Return [x, y] of the center of cell containing provided text 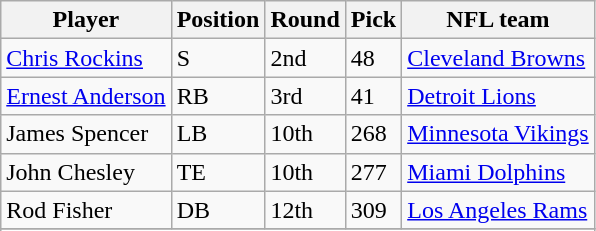
309 [373, 210]
2nd [305, 58]
Detroit Lions [498, 96]
Pick [373, 20]
Chris Rockins [86, 58]
Ernest Anderson [86, 96]
277 [373, 172]
Minnesota Vikings [498, 134]
Cleveland Browns [498, 58]
12th [305, 210]
DB [218, 210]
TE [218, 172]
S [218, 58]
RB [218, 96]
Los Angeles Rams [498, 210]
3rd [305, 96]
Miami Dolphins [498, 172]
Round [305, 20]
268 [373, 134]
48 [373, 58]
James Spencer [86, 134]
41 [373, 96]
LB [218, 134]
NFL team [498, 20]
John Chesley [86, 172]
Player [86, 20]
Rod Fisher [86, 210]
Position [218, 20]
